Extract the (X, Y) coordinate from the center of the cell holding the provided text.  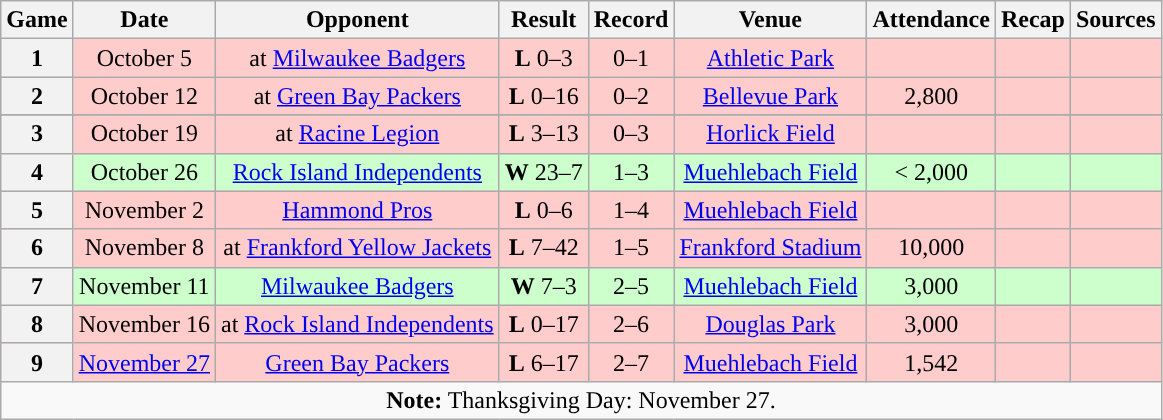
Note: Thanksgiving Day: November 27. (581, 400)
October 5 (144, 58)
0–1 (631, 58)
Douglas Park (770, 324)
Result (544, 20)
2–6 (631, 324)
Bellevue Park (770, 96)
Date (144, 20)
Horlick Field (770, 134)
L 0–17 (544, 324)
2 (37, 96)
at Green Bay Packers (357, 96)
Attendance (931, 20)
L 0–3 (544, 58)
2–7 (631, 362)
Game (37, 20)
0–3 (631, 134)
6 (37, 248)
1–4 (631, 210)
October 26 (144, 172)
Sources (1116, 20)
November 2 (144, 210)
2–5 (631, 286)
Milwaukee Badgers (357, 286)
Green Bay Packers (357, 362)
L 0–16 (544, 96)
Frankford Stadium (770, 248)
0–2 (631, 96)
November 27 (144, 362)
at Racine Legion (357, 134)
Recap (1032, 20)
Venue (770, 20)
at Milwaukee Badgers (357, 58)
8 (37, 324)
October 12 (144, 96)
1–5 (631, 248)
1,542 (931, 362)
Record (631, 20)
Opponent (357, 20)
at Frankford Yellow Jackets (357, 248)
1 (37, 58)
L 6–17 (544, 362)
1–3 (631, 172)
< 2,000 (931, 172)
9 (37, 362)
W 23–7 (544, 172)
4 (37, 172)
November 8 (144, 248)
Hammond Pros (357, 210)
10,000 (931, 248)
L 0–6 (544, 210)
at Rock Island Independents (357, 324)
2,800 (931, 96)
5 (37, 210)
W 7–3 (544, 286)
3 (37, 134)
Rock Island Independents (357, 172)
7 (37, 286)
October 19 (144, 134)
L 7–42 (544, 248)
November 16 (144, 324)
L 3–13 (544, 134)
Athletic Park (770, 58)
November 11 (144, 286)
